Extract the [x, y] coordinate from the center of the cell holding the provided text.  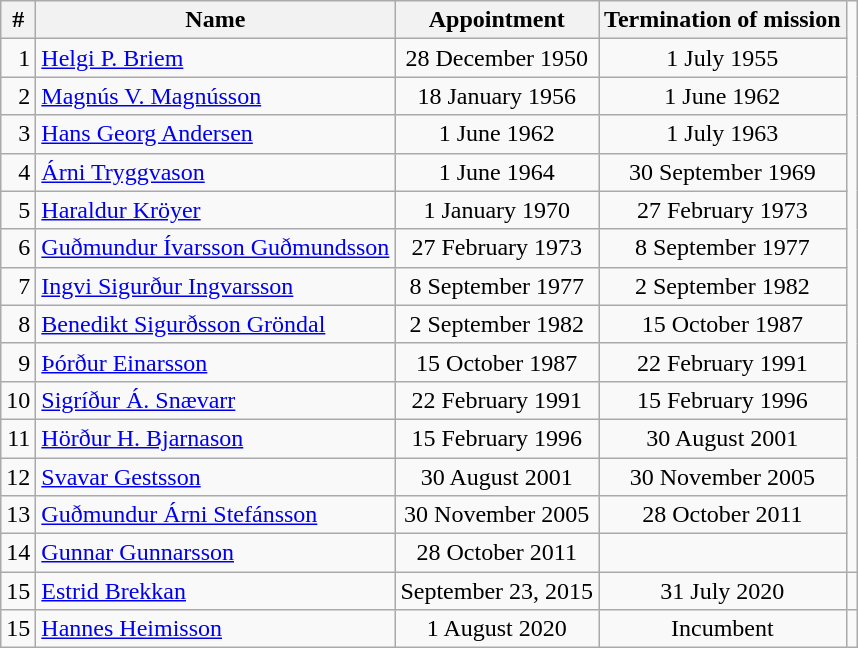
12 [18, 477]
13 [18, 515]
Guðmundur Ívarsson Guðmundsson [216, 248]
Magnús V. Magnússon [216, 96]
1 August 2020 [497, 629]
Gunnar Gunnarsson [216, 553]
Hannes Heimisson [216, 629]
Þórður Einarsson [216, 362]
31 July 2020 [723, 591]
Name [216, 20]
Appointment [497, 20]
1 June 1964 [497, 172]
Termination of mission [723, 20]
Benedikt Sigurðsson Gröndal [216, 324]
Estrid Brekkan [216, 591]
Hörður H. Bjarnason [216, 438]
11 [18, 438]
Haraldur Kröyer [216, 210]
Guðmundur Árni Stefánsson [216, 515]
8 [18, 324]
1 [18, 58]
Árni Tryggvason [216, 172]
2 [18, 96]
Hans Georg Andersen [216, 134]
9 [18, 362]
30 September 1969 [723, 172]
18 January 1956 [497, 96]
Helgi P. Briem [216, 58]
# [18, 20]
7 [18, 286]
Sigríður Á. Snævarr [216, 400]
Svavar Gestsson [216, 477]
3 [18, 134]
28 December 1950 [497, 58]
Ingvi Sigurður Ingvarsson [216, 286]
1 January 1970 [497, 210]
September 23, 2015 [497, 591]
6 [18, 248]
1 July 1955 [723, 58]
1 July 1963 [723, 134]
4 [18, 172]
10 [18, 400]
5 [18, 210]
Incumbent [723, 629]
14 [18, 553]
